Detect which cell encompasses the target text, then output its [x, y] center coordinate. 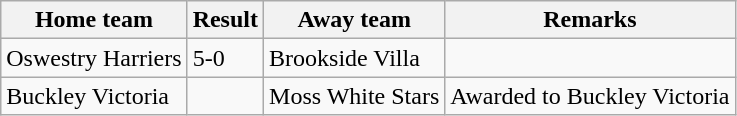
5-0 [225, 58]
Moss White Stars [354, 96]
Brookside Villa [354, 58]
Remarks [590, 20]
Awarded to Buckley Victoria [590, 96]
Home team [94, 20]
Oswestry Harriers [94, 58]
Buckley Victoria [94, 96]
Away team [354, 20]
Result [225, 20]
